Find where the given text appears and provide that cell's center as (x, y) coordinate. 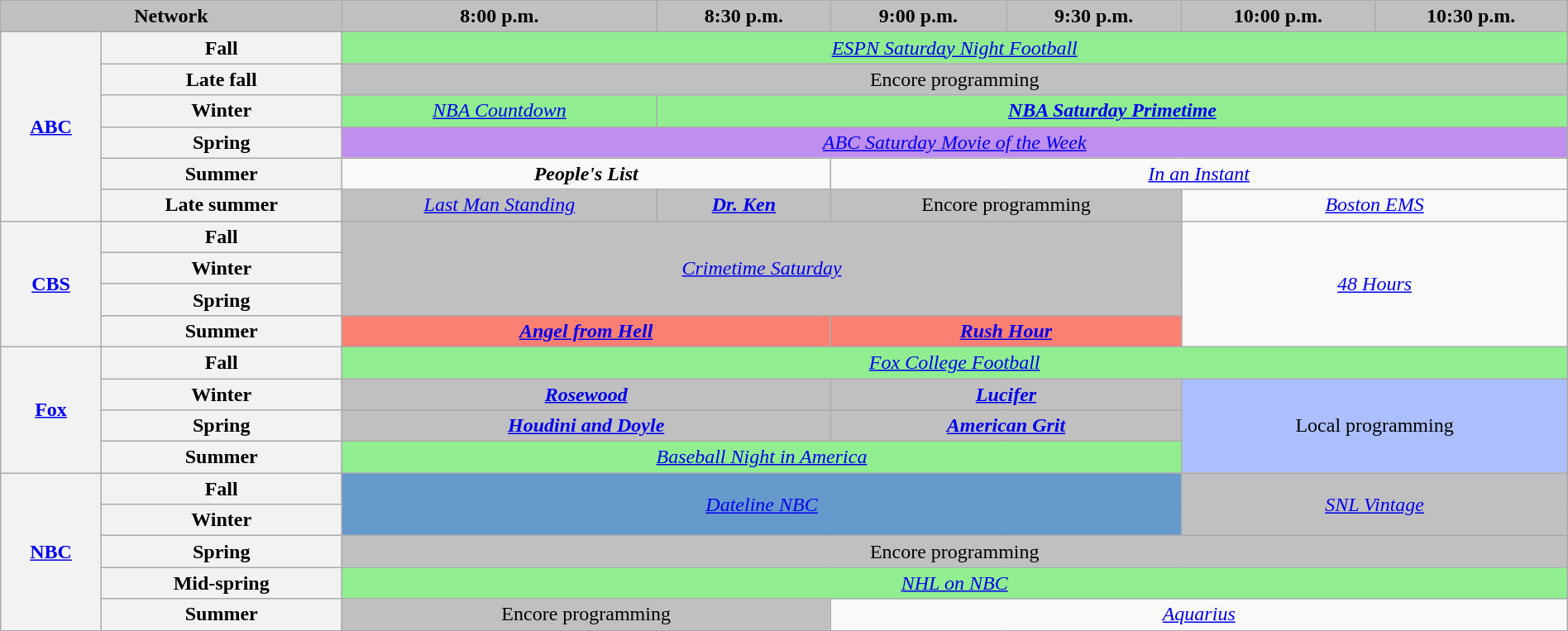
NBA Countdown (500, 111)
Late fall (222, 79)
ABC (51, 127)
Rush Hour (1006, 331)
Dateline NBC (762, 504)
Fox (51, 409)
NBA Saturday Primetime (1113, 111)
Late summer (222, 205)
48 Hours (1374, 284)
ABC Saturday Movie of the Week (954, 142)
Last Man Standing (500, 205)
Aquarius (1199, 614)
NBC (51, 552)
Dr. Ken (744, 205)
8:00 p.m. (500, 17)
10:00 p.m. (1279, 17)
Baseball Night in America (762, 457)
10:30 p.m. (1470, 17)
In an Instant (1199, 174)
Angel from Hell (586, 331)
ESPN Saturday Night Football (954, 48)
NHL on NBC (954, 583)
SNL Vintage (1374, 504)
9:30 p.m. (1094, 17)
Mid-spring (222, 583)
Crimetime Saturday (762, 268)
Fox College Football (954, 362)
Lucifer (1006, 394)
Boston EMS (1374, 205)
Rosewood (586, 394)
8:30 p.m. (744, 17)
People's List (586, 174)
Houdini and Doyle (586, 426)
CBS (51, 284)
Local programming (1374, 426)
Network (171, 17)
9:00 p.m. (918, 17)
American Grit (1006, 426)
